Output the [x, y] coordinate of the center of the cell containing the given text.  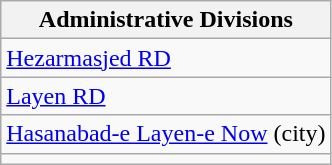
Administrative Divisions [166, 20]
Hasanabad-e Layen-e Now (city) [166, 134]
Layen RD [166, 96]
Hezarmasjed RD [166, 58]
